Locate the cell with the specified text and output its (X, Y) center coordinate. 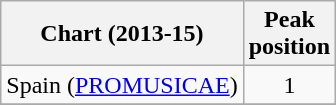
Spain (PROMUSICAE) (122, 85)
Chart (2013-15) (122, 34)
Peakposition (289, 34)
1 (289, 85)
